Provide the (x, y) coordinate of the cell's center where the given text is located.  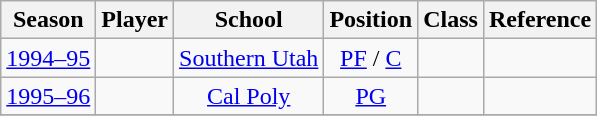
PF / C (371, 58)
1994–95 (48, 58)
Player (135, 20)
Season (48, 20)
Cal Poly (249, 96)
1995–96 (48, 96)
PG (371, 96)
School (249, 20)
Reference (540, 20)
Position (371, 20)
Southern Utah (249, 58)
Class (451, 20)
